Detect which cell encompasses the target text, then output its [x, y] center coordinate. 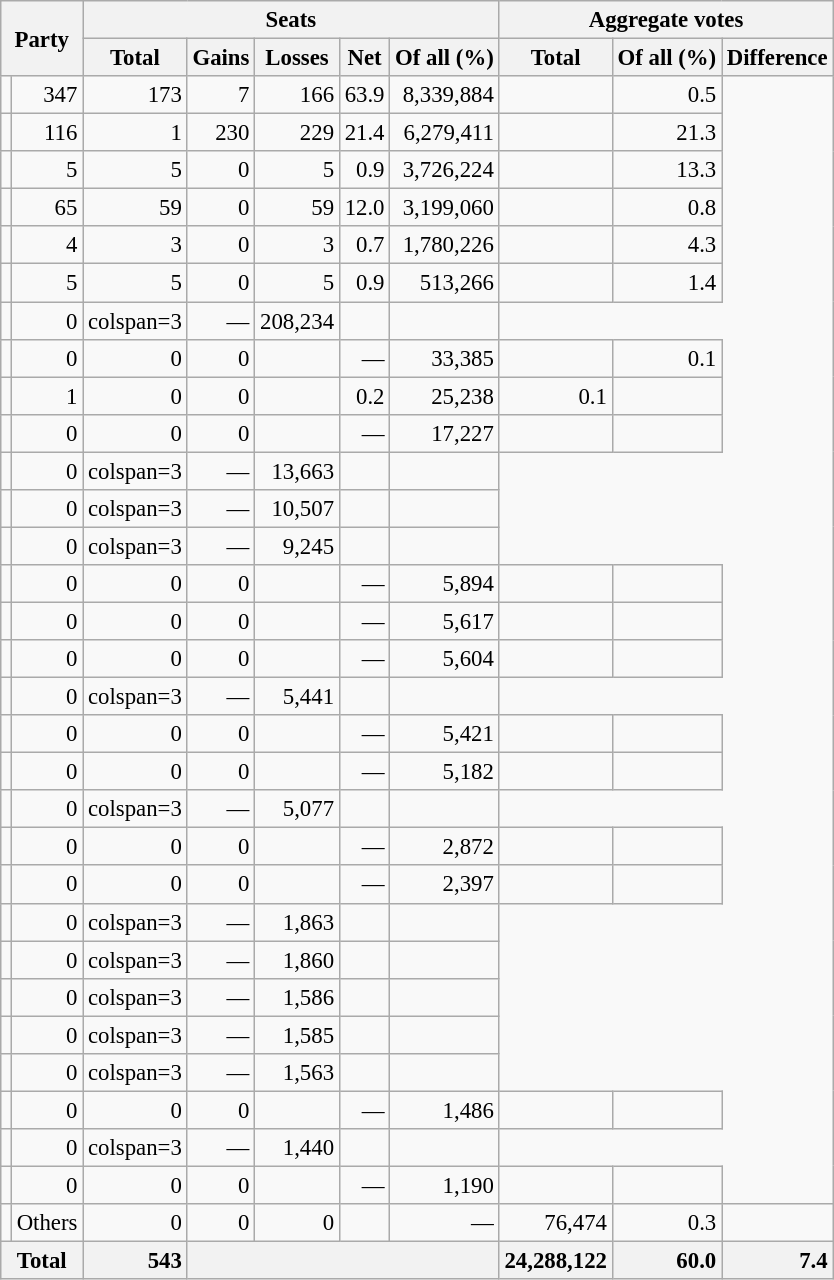
5,617 [444, 621]
5,182 [444, 772]
0.5 [666, 95]
0.8 [666, 208]
10,507 [298, 509]
5,441 [298, 697]
5,604 [444, 659]
13,663 [298, 471]
21.3 [666, 133]
3,199,060 [444, 208]
4.3 [666, 245]
1,586 [298, 997]
13.3 [666, 170]
Losses [298, 58]
513,266 [444, 283]
Others [46, 1223]
Differ­ence [778, 58]
65 [46, 208]
9,245 [298, 546]
5,894 [444, 584]
0.2 [364, 396]
2,397 [444, 885]
1,440 [298, 1148]
Seats [291, 20]
116 [46, 133]
229 [298, 133]
7 [221, 95]
5,421 [444, 734]
63.9 [364, 95]
1,563 [298, 1073]
17,227 [444, 433]
Gains [221, 58]
1,780,226 [444, 245]
Net [364, 58]
7.4 [778, 1261]
3,726,224 [444, 170]
12.0 [364, 208]
25,238 [444, 396]
166 [298, 95]
0.3 [666, 1223]
1,860 [298, 960]
33,385 [444, 358]
543 [135, 1261]
1,863 [298, 922]
1,585 [298, 1035]
Aggregate votes [666, 20]
4 [46, 245]
173 [135, 95]
208,234 [298, 321]
Party [42, 38]
6,279,411 [444, 133]
230 [221, 133]
2,872 [444, 847]
21.4 [364, 133]
76,474 [556, 1223]
60.0 [666, 1261]
24,288,122 [556, 1261]
347 [46, 95]
0.7 [364, 245]
8,339,884 [444, 95]
1,190 [444, 1185]
1,486 [444, 1110]
5,077 [298, 809]
1.4 [666, 283]
